For the text-containing cell, return its midpoint in (x, y) coordinate format. 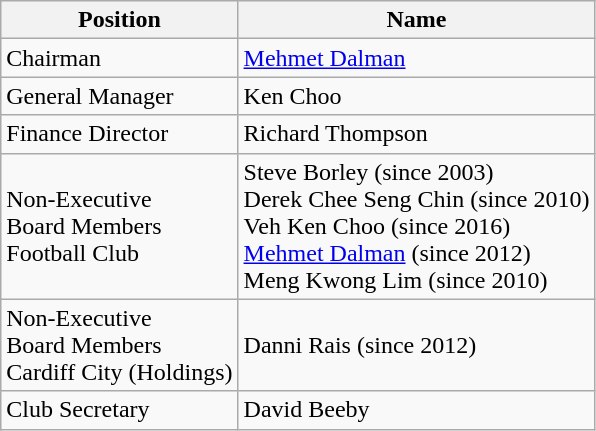
Richard Thompson (416, 134)
Steve Borley (since 2003) Derek Chee Seng Chin (since 2010) Veh Ken Choo (since 2016) Mehmet Dalman (since 2012) Meng Kwong Lim (since 2010) (416, 226)
Mehmet Dalman (416, 58)
Non-ExecutiveBoard MembersCardiff City (Holdings) (120, 345)
David Beeby (416, 410)
Club Secretary (120, 410)
Chairman (120, 58)
Name (416, 20)
General Manager (120, 96)
Ken Choo (416, 96)
Finance Director (120, 134)
Position (120, 20)
Non-ExecutiveBoard MembersFootball Club (120, 226)
Danni Rais (since 2012) (416, 345)
